From the cell containing the given text, extract its center point as (x, y) coordinate. 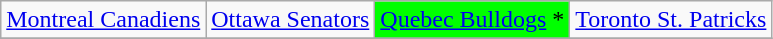
Toronto St. Patricks (671, 20)
Montreal Canadiens (104, 20)
Ottawa Senators (290, 20)
Quebec Bulldogs * (472, 20)
